Search for the cell housing the specified text and yield its (x, y) center coordinate. 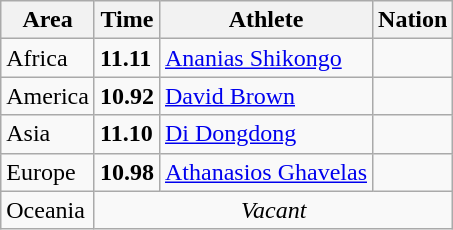
Asia (48, 134)
Europe (48, 172)
11.11 (126, 58)
Athlete (266, 20)
Oceania (48, 210)
David Brown (266, 96)
11.10 (126, 134)
Time (126, 20)
Athanasios Ghavelas (266, 172)
Area (48, 20)
10.92 (126, 96)
Vacant (273, 210)
Africa (48, 58)
Nation (413, 20)
Ananias Shikongo (266, 58)
Di Dongdong (266, 134)
10.98 (126, 172)
America (48, 96)
